Detect which cell encompasses the target text, then output its (x, y) center coordinate. 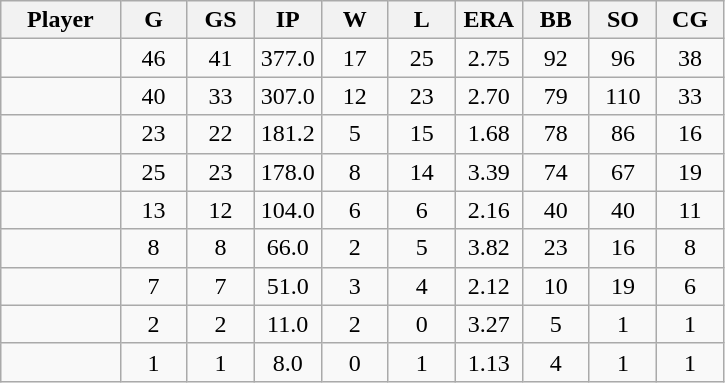
22 (220, 134)
86 (622, 134)
G (154, 20)
67 (622, 172)
2.12 (488, 286)
1.13 (488, 362)
181.2 (288, 134)
IP (288, 20)
110 (622, 96)
3 (354, 286)
15 (422, 134)
SO (622, 20)
3.39 (488, 172)
3.27 (488, 324)
14 (422, 172)
W (354, 20)
11.0 (288, 324)
104.0 (288, 210)
Player (60, 20)
CG (690, 20)
377.0 (288, 58)
79 (556, 96)
1.68 (488, 134)
66.0 (288, 248)
L (422, 20)
13 (154, 210)
BB (556, 20)
11 (690, 210)
307.0 (288, 96)
2.70 (488, 96)
8.0 (288, 362)
96 (622, 58)
78 (556, 134)
2.75 (488, 58)
ERA (488, 20)
92 (556, 58)
178.0 (288, 172)
51.0 (288, 286)
17 (354, 58)
3.82 (488, 248)
74 (556, 172)
2.16 (488, 210)
41 (220, 58)
46 (154, 58)
GS (220, 20)
38 (690, 58)
10 (556, 286)
